Find where the given text appears and provide that cell's center as (x, y) coordinate. 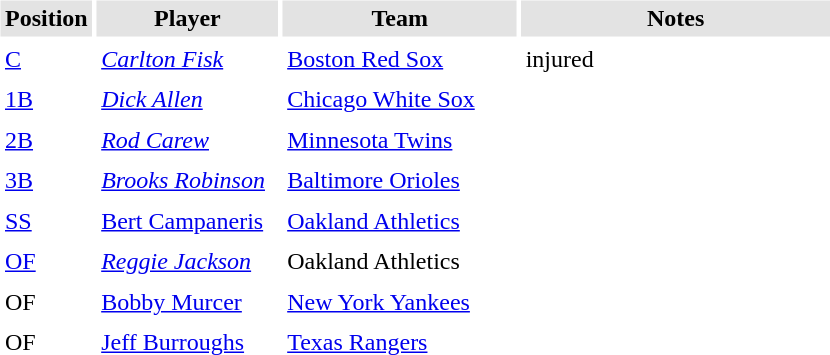
Position (46, 18)
1B (46, 100)
New York Yankees (400, 302)
Chicago White Sox (400, 100)
Reggie Jackson (188, 262)
3B (46, 180)
Carlton Fisk (188, 59)
2B (46, 140)
injured (676, 59)
Rod Carew (188, 140)
Bobby Murcer (188, 302)
Player (188, 18)
Boston Red Sox (400, 59)
Brooks Robinson (188, 180)
Baltimore Orioles (400, 180)
SS (46, 221)
Notes (676, 18)
Bert Campaneris (188, 221)
C (46, 59)
Dick Allen (188, 100)
Minnesota Twins (400, 140)
Team (400, 18)
